Locate the cell with the specified text and output its (X, Y) center coordinate. 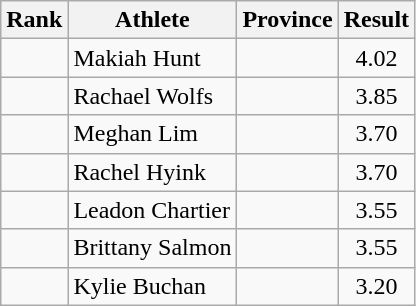
Rachel Hyink (152, 172)
Kylie Buchan (152, 286)
Rank (34, 20)
Leadon Chartier (152, 210)
4.02 (376, 58)
3.85 (376, 96)
Rachael Wolfs (152, 96)
Province (288, 20)
Makiah Hunt (152, 58)
3.20 (376, 286)
Brittany Salmon (152, 248)
Athlete (152, 20)
Result (376, 20)
Meghan Lim (152, 134)
